Detect which cell encompasses the target text, then output its [X, Y] center coordinate. 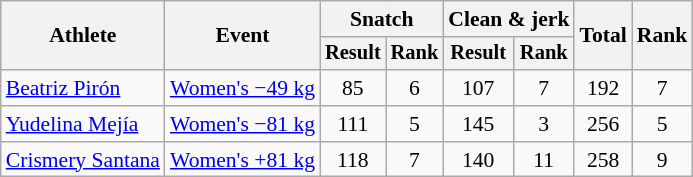
Beatriz Pirón [83, 88]
Clean & jerk [508, 19]
Women's −81 kg [242, 124]
Yudelina Mejía [83, 124]
Event [242, 36]
85 [353, 88]
Women's −49 kg [242, 88]
6 [415, 88]
192 [602, 88]
111 [353, 124]
Snatch [382, 19]
107 [478, 88]
Total [602, 36]
256 [602, 124]
Athlete [83, 36]
3 [544, 124]
145 [478, 124]
